Identify which cell holds the provided text, then report its [x, y] central coordinate. 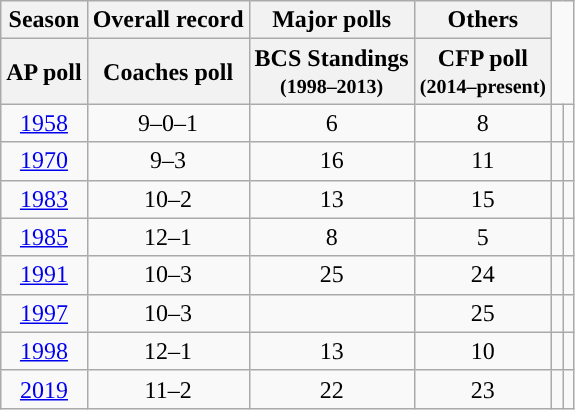
Coaches poll [168, 72]
2019 [44, 389]
10–2 [168, 199]
1985 [44, 237]
24 [482, 275]
AP poll [44, 72]
11 [482, 161]
CFP poll(2014–present) [482, 72]
22 [332, 389]
9–0–1 [168, 123]
16 [332, 161]
Others [482, 20]
Major polls [332, 20]
BCS Standings(1998–2013) [332, 72]
5 [482, 237]
Season [44, 20]
1991 [44, 275]
11–2 [168, 389]
10 [482, 351]
Overall record [168, 20]
15 [482, 199]
6 [332, 123]
1997 [44, 313]
1983 [44, 199]
9–3 [168, 161]
1998 [44, 351]
1958 [44, 123]
23 [482, 389]
1970 [44, 161]
